Locate the cell with the specified text and output its (x, y) center coordinate. 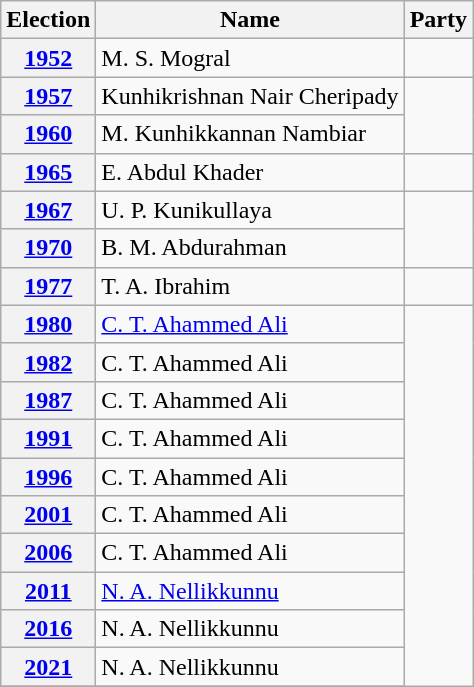
1980 (48, 324)
1957 (48, 96)
1967 (48, 210)
M. S. Mogral (250, 58)
M. Kunhikkannan Nambiar (250, 134)
1996 (48, 477)
Party (438, 20)
2006 (48, 553)
1991 (48, 438)
U. P. Kunikullaya (250, 210)
2011 (48, 591)
2001 (48, 515)
1982 (48, 362)
1952 (48, 58)
1965 (48, 172)
T. A. Ibrahim (250, 286)
2021 (48, 667)
B. M. Abdurahman (250, 248)
1977 (48, 286)
Kunhikrishnan Nair Cheripady (250, 96)
E. Abdul Khader (250, 172)
Name (250, 20)
2016 (48, 629)
1970 (48, 248)
1960 (48, 134)
1987 (48, 400)
Election (48, 20)
